Find where the given text appears and provide that cell's center as (X, Y) coordinate. 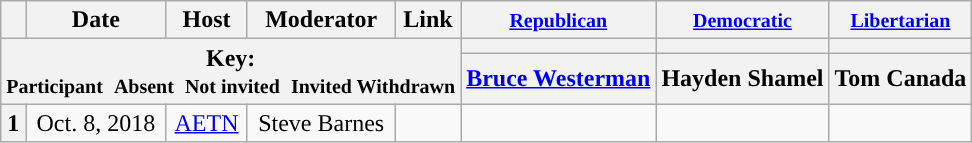
Date (96, 20)
Hayden Shamel (742, 78)
Bruce Westerman (558, 78)
Democratic (742, 20)
Republican (558, 20)
Host (206, 20)
Tom Canada (900, 78)
Link (428, 20)
1 (14, 123)
Oct. 8, 2018 (96, 123)
Libertarian (900, 20)
Moderator (321, 20)
Key: Participant Absent Not invited Invited Withdrawn (231, 72)
Steve Barnes (321, 123)
AETN (206, 123)
